Determine the [X, Y] coordinate at the center of the cell enclosing the given text.  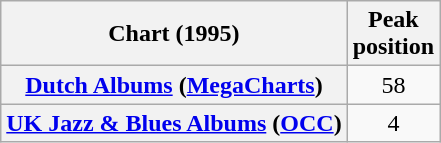
4 [393, 123]
Chart (1995) [174, 34]
58 [393, 85]
Peakposition [393, 34]
Dutch Albums (MegaCharts) [174, 85]
UK Jazz & Blues Albums (OCC) [174, 123]
